Find where the given text appears and provide that cell's center as (X, Y) coordinate. 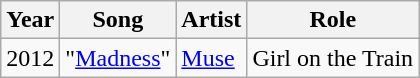
Muse (212, 58)
"Madness" (118, 58)
Song (118, 20)
2012 (30, 58)
Role (333, 20)
Girl on the Train (333, 58)
Artist (212, 20)
Year (30, 20)
